Return the (x, y) coordinate for the center point of the cell that contains the specified text.  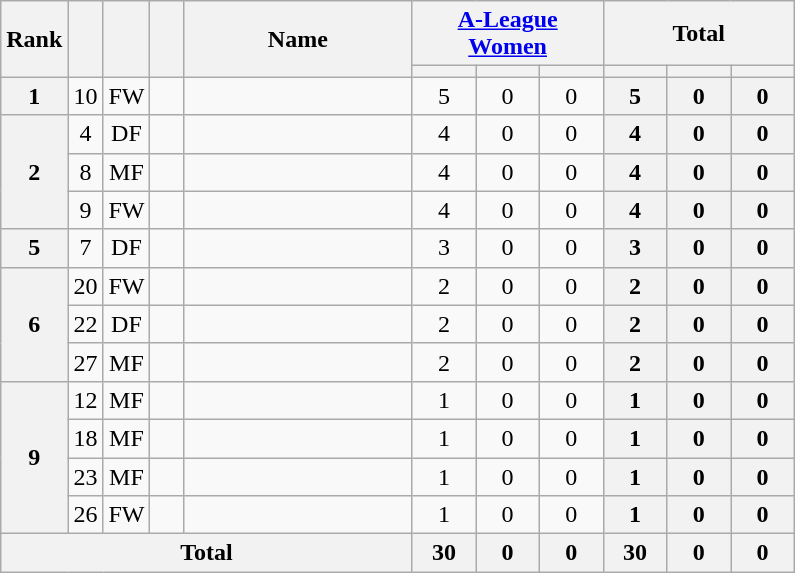
Name (298, 39)
23 (86, 477)
10 (86, 96)
26 (86, 515)
22 (86, 324)
7 (86, 248)
Rank (34, 39)
18 (86, 438)
27 (86, 362)
12 (86, 400)
A-League Women (508, 34)
8 (86, 172)
20 (86, 286)
6 (34, 324)
